Pinpoint the cell where the given text exists, returning its (x, y) midpoint coordinate. 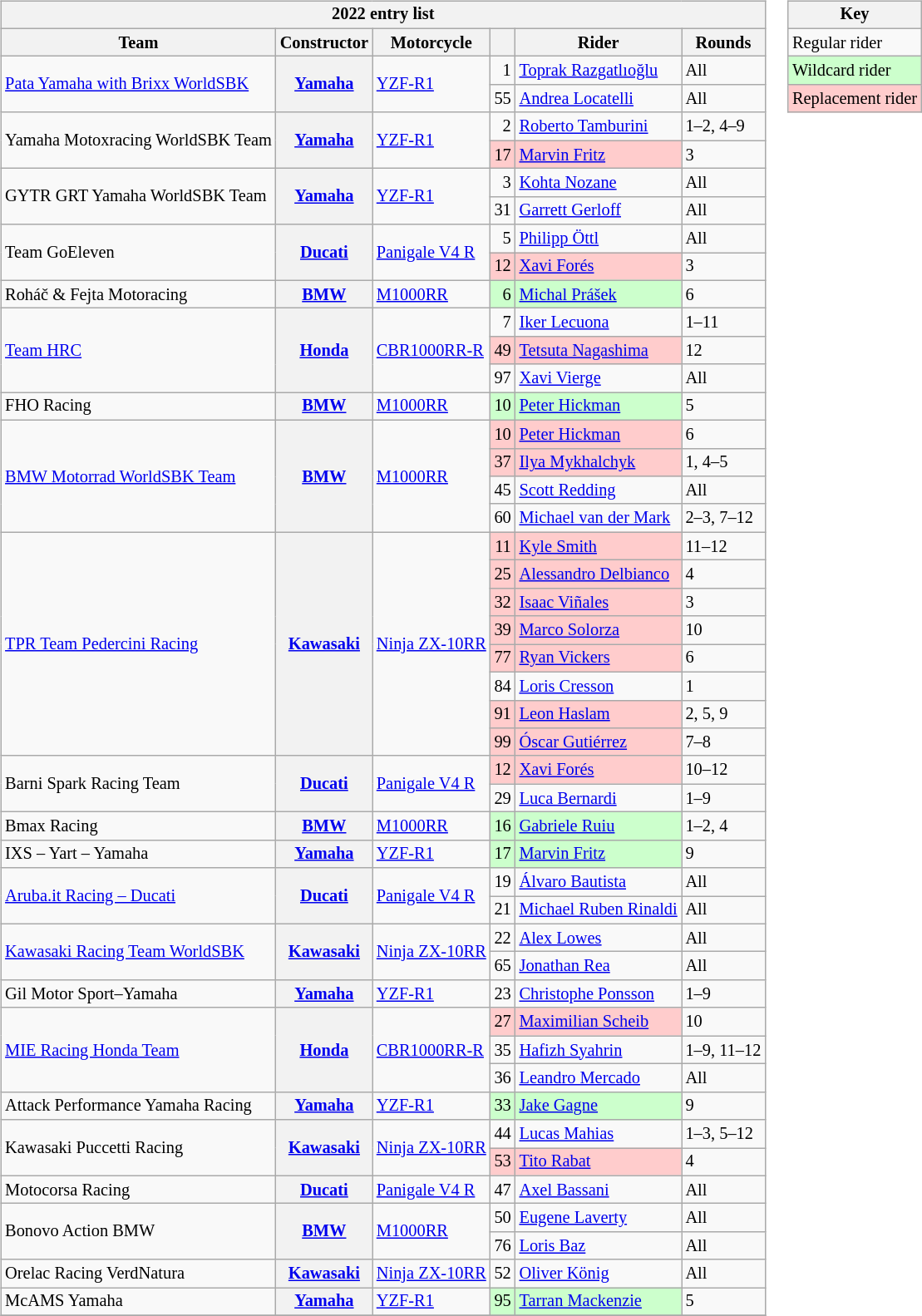
65 (503, 966)
76 (503, 1246)
53 (503, 1162)
Tetsuta Nagashima (599, 351)
Kawasaki Puccetti Racing (138, 1147)
Tito Rabat (599, 1162)
1–2, 4–9 (723, 126)
45 (503, 490)
52 (503, 1274)
2 (503, 126)
60 (503, 518)
7 (503, 323)
55 (503, 99)
Rounds (723, 42)
Óscar Gutiérrez (599, 742)
FHO Racing (138, 407)
50 (503, 1218)
11 (503, 546)
Loris Baz (599, 1246)
33 (503, 1106)
Lucas Mahias (599, 1134)
Key (855, 15)
GYTR GRT Yamaha WorldSBK Team (138, 196)
Oliver König (599, 1274)
Ryan Vickers (599, 658)
Tarran Mackenzie (599, 1302)
Xavi Vierge (599, 378)
7–8 (723, 742)
MIE Racing Honda Team (138, 1049)
Aruba.it Racing – Ducati (138, 896)
99 (503, 742)
Orelac Racing VerdNatura (138, 1274)
Wildcard rider (855, 71)
Marco Solorza (599, 630)
37 (503, 462)
44 (503, 1134)
Maximilian Scheib (599, 1022)
Pata Yamaha with Brixx WorldSBK (138, 85)
Iker Lecuona (599, 323)
Rider (599, 42)
1–11 (723, 323)
Toprak Razgatlıoğlu (599, 71)
Christophe Ponsson (599, 994)
Leandro Mercado (599, 1078)
Luca Bernardi (599, 798)
11–12 (723, 546)
77 (503, 658)
Gil Motor Sport–Yamaha (138, 994)
Barni Spark Racing Team (138, 783)
Motorcycle (431, 42)
Regular rider (855, 42)
31 (503, 210)
22 (503, 938)
Eugene Laverty (599, 1218)
TPR Team Pedercini Racing (138, 643)
Hafizh Syahrin (599, 1050)
47 (503, 1190)
39 (503, 630)
49 (503, 351)
Philipp Öttl (599, 239)
91 (503, 714)
Team (138, 42)
Isaac Viñales (599, 602)
1–9, 11–12 (723, 1050)
95 (503, 1302)
2022 entry list (382, 15)
Jonathan Rea (599, 966)
23 (503, 994)
Constructor (324, 42)
29 (503, 798)
Replacement rider (855, 99)
McAMS Yamaha (138, 1302)
Alex Lowes (599, 938)
2, 5, 9 (723, 714)
Michael van der Mark (599, 518)
Axel Bassani (599, 1190)
Ilya Mykhalchyk (599, 462)
Team GoEleven (138, 253)
1–3, 5–12 (723, 1134)
Attack Performance Yamaha Racing (138, 1106)
32 (503, 602)
Bonovo Action BMW (138, 1232)
Yamaha Motoxracing WorldSBK Team (138, 140)
35 (503, 1050)
Alessandro Delbianco (599, 574)
Michal Prášek (599, 294)
97 (503, 378)
25 (503, 574)
27 (503, 1022)
Motocorsa Racing (138, 1190)
Kyle Smith (599, 546)
Álvaro Bautista (599, 882)
Garrett Gerloff (599, 210)
Roháč & Fejta Motoracing (138, 294)
19 (503, 882)
36 (503, 1078)
16 (503, 826)
2–3, 7–12 (723, 518)
Andrea Locatelli (599, 99)
IXS – Yart – Yamaha (138, 854)
BMW Motorrad WorldSBK Team (138, 476)
21 (503, 910)
Gabriele Ruiu (599, 826)
Jake Gagne (599, 1106)
10–12 (723, 770)
84 (503, 686)
Kawasaki Racing Team WorldSBK (138, 951)
Kohta Nozane (599, 183)
Team HRC (138, 351)
1, 4–5 (723, 462)
Loris Cresson (599, 686)
Leon Haslam (599, 714)
Bmax Racing (138, 826)
Roberto Tamburini (599, 126)
Scott Redding (599, 490)
Michael Ruben Rinaldi (599, 910)
1–2, 4 (723, 826)
